Pinpoint the cell where the given text exists, returning its (X, Y) midpoint coordinate. 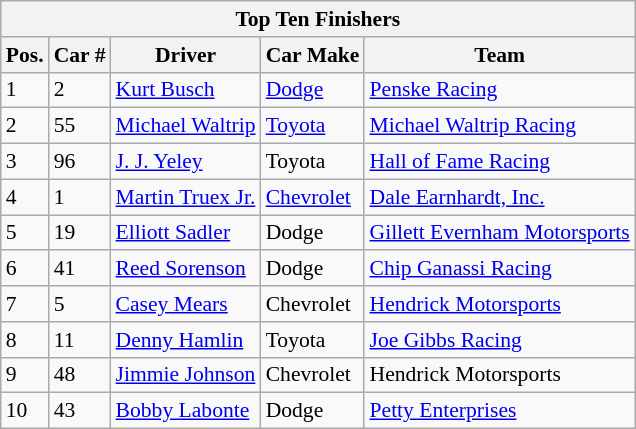
J. J. Yeley (186, 162)
Reed Sorenson (186, 269)
41 (80, 269)
96 (80, 162)
9 (25, 375)
Petty Enterprises (499, 411)
19 (80, 233)
Jimmie Johnson (186, 375)
Bobby Labonte (186, 411)
6 (25, 269)
Gillett Evernham Motorsports (499, 233)
Driver (186, 55)
Michael Waltrip Racing (499, 126)
43 (80, 411)
Hall of Fame Racing (499, 162)
Elliott Sadler (186, 233)
4 (25, 197)
8 (25, 340)
Penske Racing (499, 90)
Kurt Busch (186, 90)
Pos. (25, 55)
Martin Truex Jr. (186, 197)
Dale Earnhardt, Inc. (499, 197)
Chip Ganassi Racing (499, 269)
Michael Waltrip (186, 126)
11 (80, 340)
55 (80, 126)
10 (25, 411)
Joe Gibbs Racing (499, 340)
Team (499, 55)
Car Make (313, 55)
Denny Hamlin (186, 340)
Top Ten Finishers (318, 19)
7 (25, 304)
48 (80, 375)
Casey Mears (186, 304)
Car # (80, 55)
3 (25, 162)
